For the text-containing cell, return its midpoint in [X, Y] coordinate format. 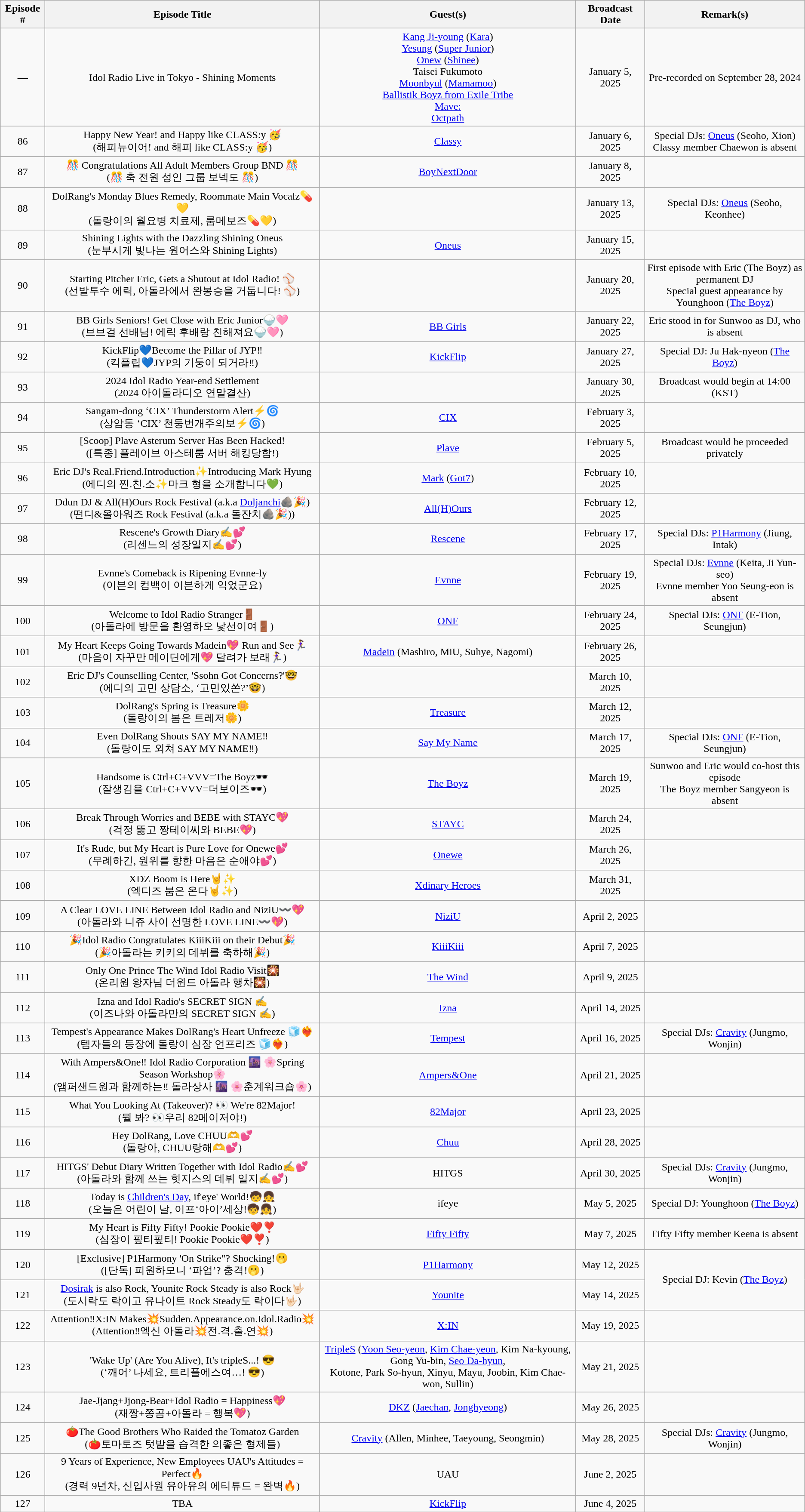
Idol Radio Live in Tokyo - Shining Moments [182, 77]
BB Girls [448, 326]
102 [23, 682]
UAU [448, 1474]
It's Rude, but My Heart is Pure Love for Onewe💕(무례하긴, 원위를 향한 마음은 순애야💕) [182, 855]
Eric DJ's Counselling Center, 'Ssohn Got Concerns?'🤓(에디의 고민 상담소, ‘고민있쏜?’🤓) [182, 682]
Ampers&One [448, 1075]
KiiiKiii [448, 946]
BoyNextDoor [448, 172]
Evnne [448, 580]
January 13, 2025 [611, 209]
Starting Pitcher Eric, Gets a Shutout at Idol Radio! ⚾(선발투수 에릭, 아돌라에서 완봉승을 거둡니다! ⚾) [182, 286]
127 [23, 1503]
Happy New Year! and Happy like CLASS:y 🥳(해피뉴이어! and 해피 like CLASS:y 🥳) [182, 141]
ONF [448, 621]
105 [23, 784]
May 28, 2025 [611, 1438]
January 20, 2025 [611, 286]
Say My Name [448, 743]
NiziU [448, 916]
— [23, 77]
108 [23, 885]
2024 Idol Radio Year-end Settlement(2024 아이돌라디오 연말결산) [182, 387]
89 [23, 245]
January 15, 2025 [611, 245]
91 [23, 326]
February 5, 2025 [611, 448]
Sunwoo and Eric would co-host this episodeThe Boyz member Sangyeon is absent [725, 784]
Treasure [448, 712]
104 [23, 743]
With Ampers&One‼️ Idol Radio Corporation 🌆 🌸Spring Season Workshop🌸(앰퍼샌드원과 함께하는‼️ 돌라상사 🌆 🌸춘계워크숍🌸) [182, 1075]
121 [23, 1295]
103 [23, 712]
Tempest's Appearance Makes DolRang's Heart Unfreeze 🧊❤️‍🔥(템자들의 등장에 돌랑이 심장 언프리즈 🧊❤️‍🔥) [182, 1038]
February 12, 2025 [611, 508]
118 [23, 1204]
What You Looking At (Takeover)? 👀 We're 82Major!(뭘 봐? 👀우리 82메이저야!) [182, 1112]
May 21, 2025 [611, 1366]
Rescene's Growth Diary✍💕(리센느의 성장일지✍💕) [182, 539]
119 [23, 1234]
95 [23, 448]
Remark(s) [725, 15]
Hey DolRang, Love CHUU🫶💕(돌랑아, CHUU랑해🫶💕) [182, 1142]
All(H)Ours [448, 508]
May 14, 2025 [611, 1295]
Eric DJ's Real.Friend.Introduction✨Introducing Mark Hyung(에디의 찐.친.소✨마크 형을 소개합니다💚) [182, 478]
March 19, 2025 [611, 784]
Even DolRang Shouts SAY MY NAME‼️(돌랑이도 외쳐 SAY MY NAME‼️) [182, 743]
Today is Children's Day, if'eye' World!🧒👧(오늘은 어린이 날, 이프‘아이’세상!🧒👧) [182, 1204]
Special DJ: Ju Hak-nyeon (The Boyz) [725, 357]
A Clear LOVE LINE Between Idol Radio and NiziU〰️💖(아돌라와 니쥬 사이 선명한 LOVE LINE〰️💖) [182, 916]
107 [23, 855]
February 17, 2025 [611, 539]
97 [23, 508]
96 [23, 478]
100 [23, 621]
May 12, 2025 [611, 1265]
DolRang's Monday Blues Remedy, Roommate Main Vocalz💊💛(돌랑이의 월요병 치료제, 룸메보즈💊💛) [182, 209]
April 30, 2025 [611, 1173]
January 6, 2025 [611, 141]
March 24, 2025 [611, 824]
CIX [448, 417]
109 [23, 916]
March 31, 2025 [611, 885]
Rescene [448, 539]
Fifty Fifty [448, 1234]
DolRang's Spring is Treasure🌼(돌랑이의 봄은 트레저🌼) [182, 712]
Jae-Jjang+Jjong-Bear+Idol Radio = Happiness💖(재짱+쫑곰+아돌라 = 행복💖) [182, 1407]
Welcome to Idol Radio Stranger🚪(아돌라에 방문을 환영하오 낯선이여🚪) [182, 621]
Handsome is Ctrl+C+VVV=The Boyz🕶️(잘생김을 Ctrl+C+VVV=더보이즈🕶️) [182, 784]
XDZ Boom is Here🤘✨(엑디즈 붐은 온다🤘✨) [182, 885]
Broadcast would begin at 14:00 (KST) [725, 387]
The Wind [448, 977]
January 22, 2025 [611, 326]
86 [23, 141]
March 26, 2025 [611, 855]
My Heart Keeps Going Towards Madein💖 Run and See🏃‍♀(마음이 자꾸만 메이딘에게💖 달려가 보래🏃‍♀) [182, 651]
Special DJs: P1Harmony (Jiung, Intak) [725, 539]
May 5, 2025 [611, 1204]
Onewe [448, 855]
115 [23, 1112]
93 [23, 387]
Dosirak is also Rock, Younite Rock Steady is also Rock🤟🏻(도시락도 락이고 유나이트 Rock Steady도 락이다🤟🏻) [182, 1295]
94 [23, 417]
March 17, 2025 [611, 743]
Evnne's Comeback is Ripening Evnne-ly (이븐의 컴백이 이븐하게 익었군요) [182, 580]
February 3, 2025 [611, 417]
125 [23, 1438]
🎉Idol Radio Congratulates KiiiKiii on their Debut🎉(🎉아돌라는 키키의 데뷔를 축하해🎉) [182, 946]
Only One Prince The Wind Idol Radio Visit🎇(온리원 왕자님 더윈드 아돌라 행차🎇) [182, 977]
Episode Title [182, 15]
ifeye [448, 1204]
[Exclusive] P1Harmony 'On Strike"? Shocking!🫢([단독] 피원하모니 ‘파업’? 충격!🫢) [182, 1265]
BB Girls Seniors! Get Close with Eric Junior🍚🩷(브브걸 선배님! 에릭 후배랑 친해져요🍚🩷) [182, 326]
90 [23, 286]
Ddun DJ & All(H)Ours Rock Festival (a.k.a Doljanchi🪨🎉)(떤디&올아워즈 Rock Festival (a.k.a 돌잔치🪨🎉)) [182, 508]
Fifty Fifty member Keena is absent [725, 1234]
June 4, 2025 [611, 1503]
Izna and Idol Radio's SECRET SIGN ✍️(이즈나와 아돌라만의 SECRET SIGN ✍️) [182, 1007]
February 10, 2025 [611, 478]
Episode # [23, 15]
[Scoop] Plave Asterum Server Has Been Hacked!([특종] 플레이브 아스테룸 서버 해킹당함!) [182, 448]
Special DJs: Oneus (Seoho, Keonhee) [725, 209]
Guest(s) [448, 15]
February 24, 2025 [611, 621]
114 [23, 1075]
126 [23, 1474]
April 9, 2025 [611, 977]
Chuu [448, 1142]
March 12, 2025 [611, 712]
Classy [448, 141]
99 [23, 580]
January 30, 2025 [611, 387]
Izna [448, 1007]
Shining Lights with the Dazzling Shining Oneus(눈부시게 빛나는 원어스와 Shining Lights) [182, 245]
Break Through Worries and BEBE with STAYC💖(걱정 뚫고 짱테이씨와 BEBE💖) [182, 824]
April 7, 2025 [611, 946]
The Boyz [448, 784]
Special DJ: Younghoon (The Boyz) [725, 1204]
February 19, 2025 [611, 580]
120 [23, 1265]
Xdinary Heroes [448, 885]
Broadcast Date [611, 15]
Oneus [448, 245]
Special DJs: Oneus (Seoho, Xion)Classy member Chaewon is absent [725, 141]
Tempest [448, 1038]
KickFlip💙Become the Pillar of JYP‼️(킥플립💙JYP의 기둥이 되거라‼️) [182, 357]
106 [23, 824]
92 [23, 357]
May 26, 2025 [611, 1407]
98 [23, 539]
June 2, 2025 [611, 1474]
🍅The Good Brothers Who Raided the Tomatoz Garden(🍅토마토즈 텃밭을 습격한 의좋은 형제들) [182, 1438]
82Major [448, 1112]
DKZ (Jaechan, Jonghyeong) [448, 1407]
Special DJ: Kevin (The Boyz) [725, 1280]
122 [23, 1326]
Broadcast would be proceeded privately [725, 448]
Pre-recorded on September 28, 2024 [725, 77]
Special DJs: Evnne (Keita, Ji Yun-seo)Evnne member Yoo Seung-eon is absent [725, 580]
HITGS' Debut Diary Written Together with Idol Radio✍️💕(아돌라와 함께 쓰는 힛지스의 데뷔 일지✍️💕) [182, 1173]
X:IN [448, 1326]
January 8, 2025 [611, 172]
January 5, 2025 [611, 77]
Cravity (Allen, Minhee, Taeyoung, Seongmin) [448, 1438]
April 28, 2025 [611, 1142]
Plave [448, 448]
124 [23, 1407]
April 14, 2025 [611, 1007]
My Heart is Fifty Fifty! Pookie Pookie❤️❣️(심장이 핖티핖티! Pookie Pookie❤️❣️) [182, 1234]
April 16, 2025 [611, 1038]
First episode with Eric (The Boyz) as permanent DJSpecial guest appearance by Younghoon (The Boyz) [725, 286]
113 [23, 1038]
117 [23, 1173]
TBA [182, 1503]
March 10, 2025 [611, 682]
Eric stood in for Sunwoo as DJ, who is absent [725, 326]
April 23, 2025 [611, 1112]
123 [23, 1366]
January 27, 2025 [611, 357]
Mark (Got7) [448, 478]
9 Years of Experience, New Employees UAU's Attitudes = Perfect🔥(경력 9년차, 신입사원 유아유의 에티튜드 = 완벽🔥) [182, 1474]
101 [23, 651]
April 2, 2025 [611, 916]
Sangam-dong ‘CIX’ Thunderstorm Alert⚡🌀(상암동 ‘CIX’ 천둥번개주의보⚡🌀) [182, 417]
P1Harmony [448, 1265]
TripleS (Yoon Seo-yeon, Kim Chae-yeon, Kim Na-kyoung, Gong Yu-bin, Seo Da-hyun,Kotone, Park So-hyun, Xinyu, Mayu, Joobin, Kim Chae-won, Sullin) [448, 1366]
112 [23, 1007]
Madein (Mashiro, MiU, Suhye, Nagomi) [448, 651]
'Wake Up' (Are You Alive), It's tripleS...! 😎(‘깨어’ 나세요, 트리플에스여…! 😎) [182, 1366]
STAYC [448, 824]
Younite [448, 1295]
🎊 Congratulations All Adult Members Group BND 🎊(🎊 축 전원 성인 그룹 보넥도 🎊) [182, 172]
110 [23, 946]
May 19, 2025 [611, 1326]
111 [23, 977]
February 26, 2025 [611, 651]
87 [23, 172]
116 [23, 1142]
May 7, 2025 [611, 1234]
Attention‼️X:IN Makes💥Sudden.Appearance.on.Idol.Radio💥(Attention‼️엑신 아돌라💥전.격.출.연💥) [182, 1326]
Kang Ji-young (Kara)Yesung (Super Junior)Onew (Shinee)Taisei FukumotoMoonbyul (Mamamoo)Ballistik Boyz from Exile TribeMave:Octpath [448, 77]
April 21, 2025 [611, 1075]
HITGS [448, 1173]
88 [23, 209]
